Return the [x, y] coordinate for the center point of the cell that contains the specified text.  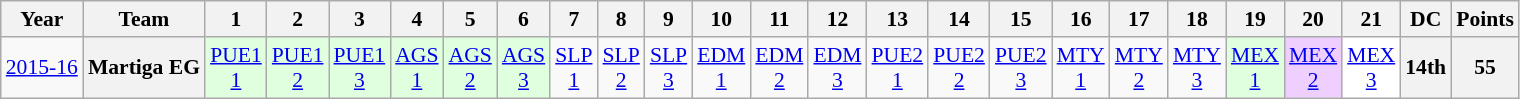
9 [668, 19]
18 [1197, 19]
AGS3 [524, 68]
2 [298, 19]
55 [1485, 68]
PUE23 [1021, 68]
1 [236, 19]
PUE22 [959, 68]
PUE21 [898, 68]
MTY3 [1197, 68]
8 [622, 19]
MTY1 [1081, 68]
19 [1255, 19]
MEX2 [1313, 68]
7 [574, 19]
17 [1139, 19]
SLP2 [622, 68]
4 [416, 19]
11 [779, 19]
14th [1426, 68]
EDM1 [721, 68]
Martiga EG [144, 68]
Points [1485, 19]
10 [721, 19]
DC [1426, 19]
PUE13 [359, 68]
14 [959, 19]
AGS1 [416, 68]
12 [837, 19]
SLP1 [574, 68]
6 [524, 19]
SLP3 [668, 68]
MEX1 [1255, 68]
5 [470, 19]
EDM3 [837, 68]
13 [898, 19]
3 [359, 19]
PUE12 [298, 68]
PUE11 [236, 68]
EDM2 [779, 68]
20 [1313, 19]
2015-16 [42, 68]
21 [1371, 19]
16 [1081, 19]
Year [42, 19]
AGS2 [470, 68]
MTY2 [1139, 68]
15 [1021, 19]
Team [144, 19]
MEX3 [1371, 68]
